For the text-containing cell, return its midpoint in [X, Y] coordinate format. 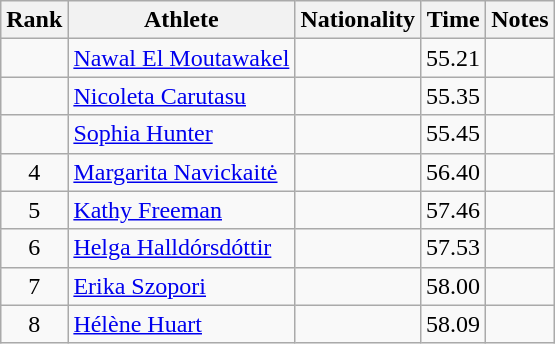
58.00 [454, 286]
Nawal El Moutawakel [182, 58]
5 [34, 210]
56.40 [454, 172]
Athlete [182, 20]
Margarita Navickaitė [182, 172]
Erika Szopori [182, 286]
Hélène Huart [182, 324]
Helga Halldórsdóttir [182, 248]
Time [454, 20]
Notes [520, 20]
Nationality [358, 20]
Rank [34, 20]
7 [34, 286]
58.09 [454, 324]
57.53 [454, 248]
55.35 [454, 96]
6 [34, 248]
55.21 [454, 58]
55.45 [454, 134]
Nicoleta Carutasu [182, 96]
4 [34, 172]
Sophia Hunter [182, 134]
Kathy Freeman [182, 210]
57.46 [454, 210]
8 [34, 324]
